Search for the cell housing the specified text and yield its (X, Y) center coordinate. 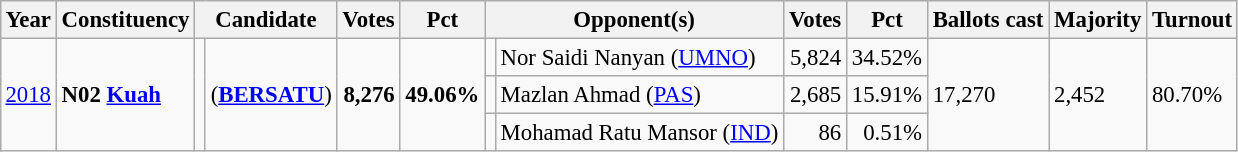
15.91% (888, 95)
86 (816, 133)
Candidate (266, 20)
80.70% (1192, 94)
Nor Saidi Nanyan (UMNO) (639, 57)
Opponent(s) (634, 20)
Mazlan Ahmad (PAS) (639, 95)
Mohamad Ratu Mansor (IND) (639, 133)
49.06% (442, 94)
0.51% (888, 133)
2,452 (1098, 94)
(BERSATU) (271, 94)
8,276 (368, 94)
Ballots cast (988, 20)
Constituency (125, 20)
34.52% (888, 57)
5,824 (816, 57)
Majority (1098, 20)
17,270 (988, 94)
N02 Kuah (125, 94)
2,685 (816, 95)
2018 (28, 94)
Year (28, 20)
Turnout (1192, 20)
